Capture the cell that displays the provided text and extract its (X, Y) central coordinate. 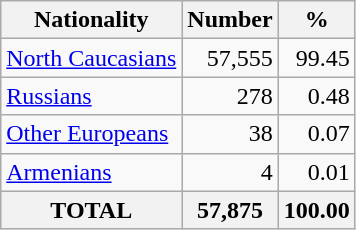
Other Europeans (92, 134)
99.45 (316, 58)
57,875 (230, 210)
57,555 (230, 58)
0.48 (316, 96)
% (316, 20)
Number (230, 20)
100.00 (316, 210)
0.07 (316, 134)
TOTAL (92, 210)
Russians (92, 96)
278 (230, 96)
4 (230, 172)
Armenians (92, 172)
0.01 (316, 172)
Nationality (92, 20)
38 (230, 134)
North Caucasians (92, 58)
